Scan for the cell matching the given text and deliver its [X, Y] coordinate at center. 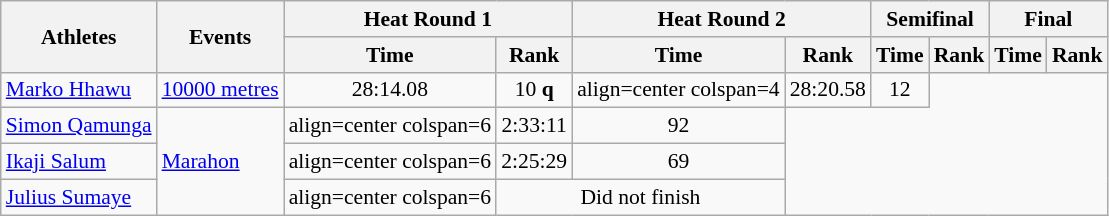
Marahon [220, 162]
Events [220, 36]
12 [900, 90]
Simon Qamunga [79, 126]
Marko Hhawu [79, 90]
Athletes [79, 36]
Heat Round 2 [722, 19]
92 [678, 126]
Did not finish [640, 197]
2:25:29 [534, 162]
Semifinal [930, 19]
28:20.58 [828, 90]
Final [1048, 19]
69 [678, 162]
align=center colspan=4 [678, 90]
10000 metres [220, 90]
28:14.08 [390, 90]
Ikaji Salum [79, 162]
Heat Round 1 [428, 19]
10 q [534, 90]
2:33:11 [534, 126]
Julius Sumaye [79, 197]
